Scan for the cell matching the given text and deliver its [X, Y] coordinate at center. 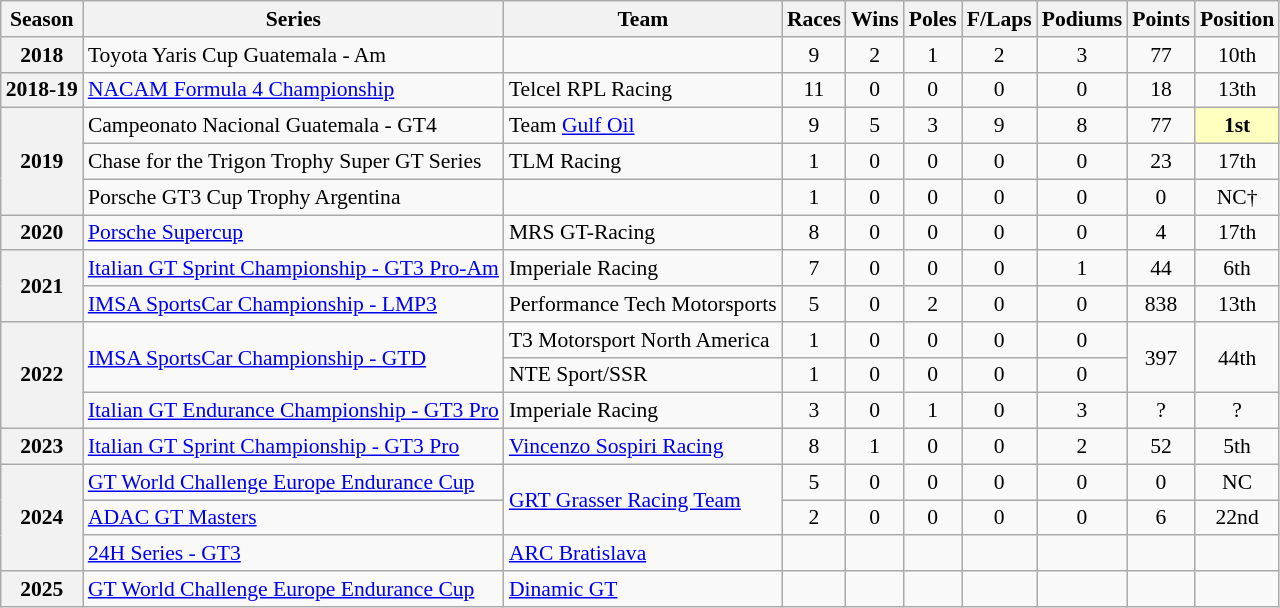
T3 Motorsport North America [643, 340]
NC† [1237, 197]
IMSA SportsCar Championship - GTD [294, 358]
397 [1161, 358]
10th [1237, 55]
23 [1161, 162]
22nd [1237, 518]
1st [1237, 126]
Podiums [1082, 19]
Porsche Supercup [294, 233]
NACAM Formula 4 Championship [294, 90]
MRS GT-Racing [643, 233]
Porsche GT3 Cup Trophy Argentina [294, 197]
Telcel RPL Racing [643, 90]
Poles [933, 19]
2021 [42, 286]
Races [814, 19]
Team Gulf Oil [643, 126]
44 [1161, 269]
6 [1161, 518]
2020 [42, 233]
Vincenzo Sospiri Racing [643, 447]
838 [1161, 304]
ADAC GT Masters [294, 518]
6th [1237, 269]
GRT Grasser Racing Team [643, 500]
7 [814, 269]
52 [1161, 447]
NTE Sport/SSR [643, 375]
18 [1161, 90]
4 [1161, 233]
Campeonato Nacional Guatemala - GT4 [294, 126]
2022 [42, 376]
Performance Tech Motorsports [643, 304]
TLM Racing [643, 162]
Season [42, 19]
2018-19 [42, 90]
ARC Bratislava [643, 554]
2025 [42, 589]
Italian GT Endurance Championship - GT3 Pro [294, 411]
Points [1161, 19]
24H Series - GT3 [294, 554]
IMSA SportsCar Championship - LMP3 [294, 304]
NC [1237, 482]
2019 [42, 162]
2018 [42, 55]
11 [814, 90]
5th [1237, 447]
44th [1237, 358]
Series [294, 19]
2024 [42, 518]
Italian GT Sprint Championship - GT3 Pro [294, 447]
Dinamic GT [643, 589]
F/Laps [1000, 19]
Italian GT Sprint Championship - GT3 Pro-Am [294, 269]
Position [1237, 19]
Toyota Yaris Cup Guatemala - Am [294, 55]
Wins [875, 19]
Team [643, 19]
Chase for the Trigon Trophy Super GT Series [294, 162]
2023 [42, 447]
